Find where the given text appears and provide that cell's center as (x, y) coordinate. 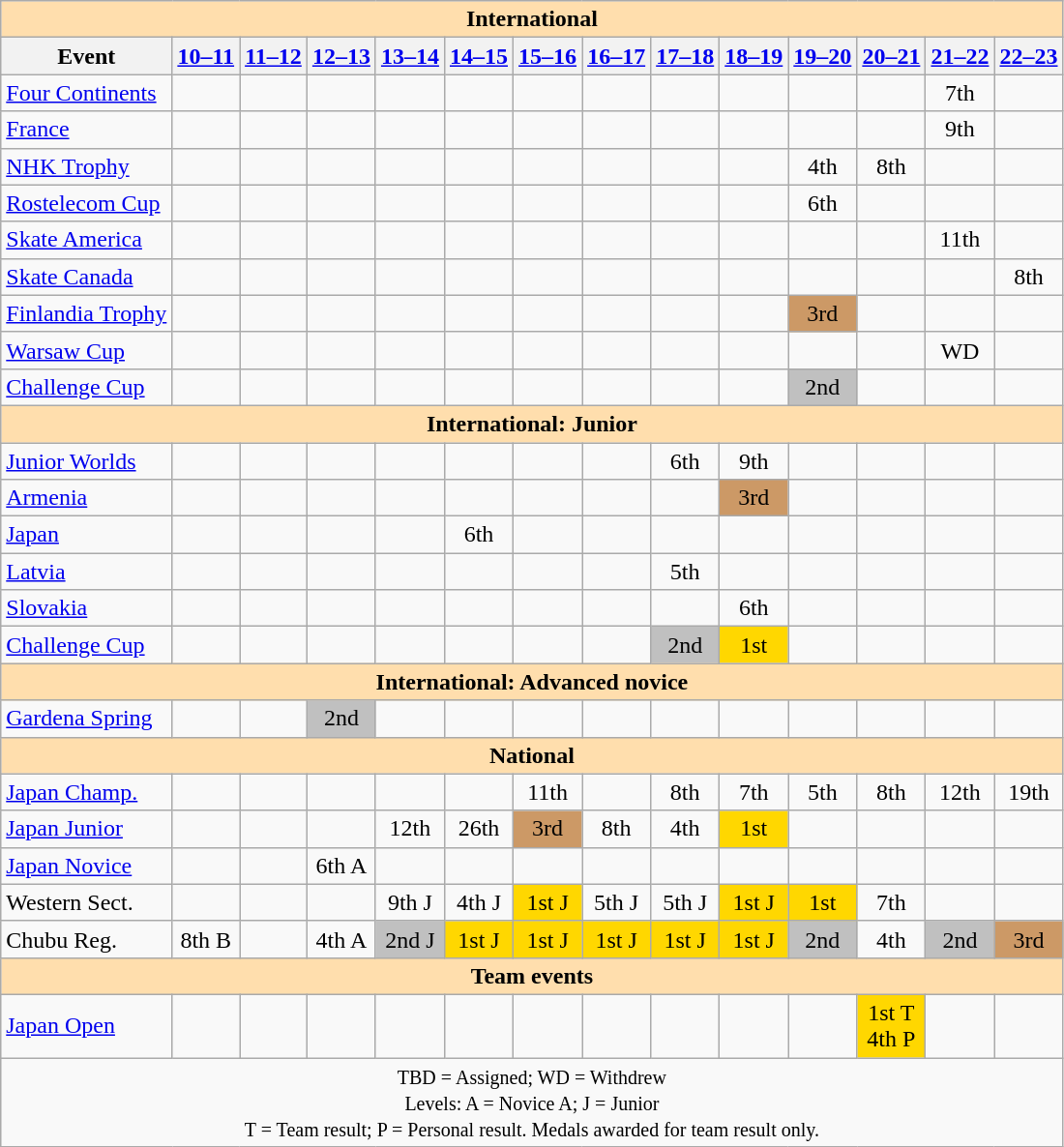
Slovakia (87, 608)
8th B (206, 939)
17–18 (685, 56)
Japan Novice (87, 866)
TBD = Assigned; WD = Withdrew Levels: A = Novice A; J = Junior T = Team result; P = Personal result. Medals awarded for team result only. (532, 1103)
15–16 (547, 56)
26th (478, 829)
Japan Champ. (87, 792)
1st T4th P (892, 1025)
13–14 (410, 56)
9th J (410, 902)
Finlandia Trophy (87, 313)
Western Sect. (87, 902)
16–17 (617, 56)
Gardena Spring (87, 719)
12–13 (340, 56)
Skate Canada (87, 277)
International (532, 19)
14–15 (478, 56)
Warsaw Cup (87, 350)
Japan Junior (87, 829)
Rostelecom Cup (87, 203)
20–21 (892, 56)
Latvia (87, 572)
France (87, 130)
19–20 (822, 56)
International: Junior (532, 424)
4th A (340, 939)
19th (1029, 792)
Armenia (87, 498)
Chubu Reg. (87, 939)
4th J (478, 902)
21–22 (960, 56)
International: Advanced novice (532, 682)
22–23 (1029, 56)
10–11 (206, 56)
Event (87, 56)
Japan (87, 535)
6th A (340, 866)
11–12 (274, 56)
NHK Trophy (87, 166)
18–19 (754, 56)
Japan Open (87, 1025)
Skate America (87, 240)
WD (960, 350)
Junior Worlds (87, 461)
Team events (532, 976)
2nd J (410, 939)
National (532, 755)
Four Continents (87, 93)
